From the cell containing the given text, extract its center point as (x, y) coordinate. 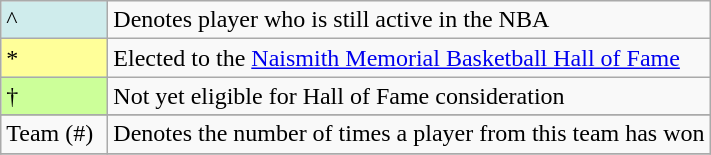
Denotes the number of times a player from this team has won (409, 134)
Not yet eligible for Hall of Fame consideration (409, 96)
^ (54, 20)
Elected to the Naismith Memorial Basketball Hall of Fame (409, 58)
Denotes player who is still active in the NBA (409, 20)
Team (#) (54, 134)
† (54, 96)
* (54, 58)
